Scan for the cell matching the given text and deliver its [x, y] coordinate at center. 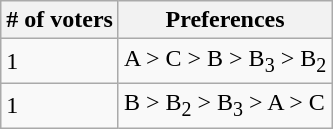
B > B2 > B3 > A > C [224, 105]
A > C > B > B3 > B2 [224, 61]
Preferences [224, 20]
# of voters [60, 20]
